Search for the cell housing the specified text and yield its (X, Y) center coordinate. 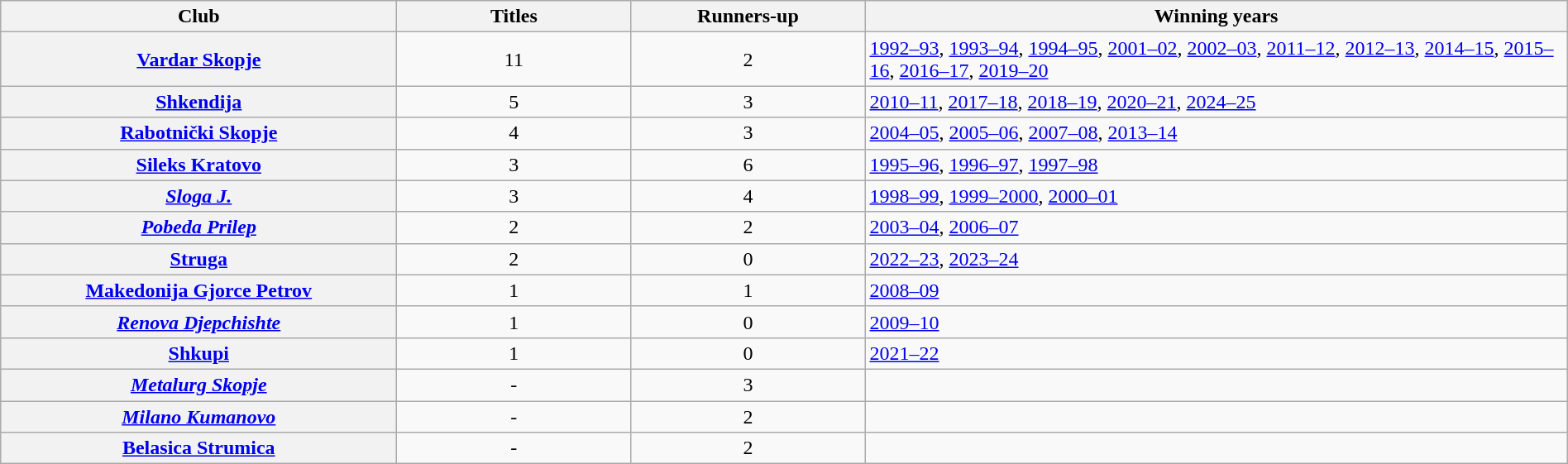
2008–09 (1216, 290)
Struga (198, 259)
5 (514, 102)
2003–04, 2006–07 (1216, 227)
Renova Djepchishte (198, 322)
2022–23, 2023–24 (1216, 259)
2009–10 (1216, 322)
1998–99, 1999–2000, 2000–01 (1216, 196)
Club (198, 17)
Sloga J. (198, 196)
Shkendija (198, 102)
Runners-up (748, 17)
Shkupi (198, 353)
1995–96, 1996–97, 1997–98 (1216, 165)
Belasica Strumica (198, 448)
6 (748, 165)
Rabotnički Skopje (198, 133)
11 (514, 60)
Metalurg Skopje (198, 385)
Milano Kumanovo (198, 416)
2021–22 (1216, 353)
Makedonija Gjorce Petrov (198, 290)
Vardar Skopje (198, 60)
1992–93, 1993–94, 1994–95, 2001–02, 2002–03, 2011–12, 2012–13, 2014–15, 2015–16, 2016–17, 2019–20 (1216, 60)
Titles (514, 17)
Sileks Kratovo (198, 165)
Winning years (1216, 17)
2004–05, 2005–06, 2007–08, 2013–14 (1216, 133)
Pobeda Prilep (198, 227)
2010–11, 2017–18, 2018–19, 2020–21, 2024–25 (1216, 102)
